For the text-containing cell, return its midpoint in (X, Y) coordinate format. 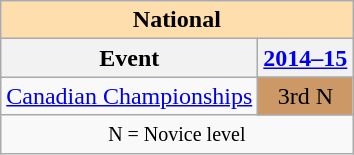
Canadian Championships (130, 96)
N = Novice level (177, 134)
National (177, 20)
Event (130, 58)
2014–15 (306, 58)
3rd N (306, 96)
